Return the [x, y] coordinate for the center point of the cell that contains the specified text.  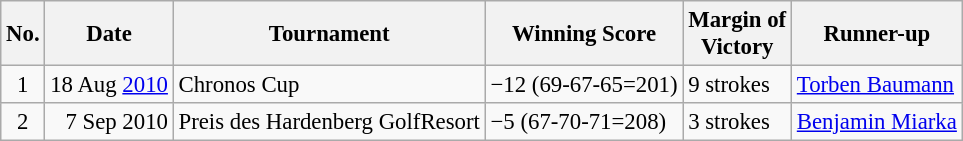
Benjamin Miarka [878, 122]
No. [23, 34]
−5 (67-70-71=208) [584, 122]
18 Aug 2010 [109, 85]
−12 (69-67-65=201) [584, 85]
Winning Score [584, 34]
Runner-up [878, 34]
Tournament [329, 34]
Preis des Hardenberg GolfResort [329, 122]
Margin ofVictory [738, 34]
1 [23, 85]
Date [109, 34]
Torben Baumann [878, 85]
2 [23, 122]
Chronos Cup [329, 85]
7 Sep 2010 [109, 122]
9 strokes [738, 85]
3 strokes [738, 122]
